Detect which cell encompasses the target text, then output its (X, Y) center coordinate. 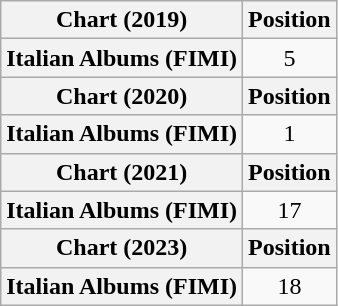
1 (290, 134)
Chart (2021) (122, 172)
Chart (2020) (122, 96)
Chart (2019) (122, 20)
5 (290, 58)
17 (290, 210)
18 (290, 286)
Chart (2023) (122, 248)
